Locate the cell with the specified text and output its [x, y] center coordinate. 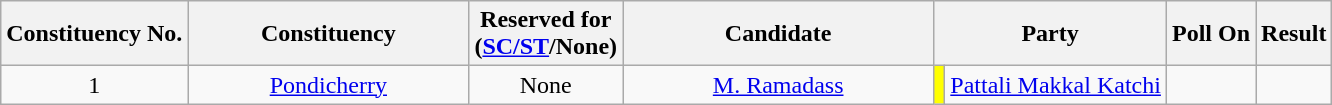
M. Ramadass [778, 85]
Constituency [328, 34]
Poll On [1210, 34]
Pattali Makkal Katchi [1056, 85]
Result [1294, 34]
Candidate [778, 34]
Constituency No. [94, 34]
Party [1050, 34]
Pondicherry [328, 85]
1 [94, 85]
None [546, 85]
Reserved for(SC/ST/None) [546, 34]
